Return [x, y] of the center of cell containing provided text 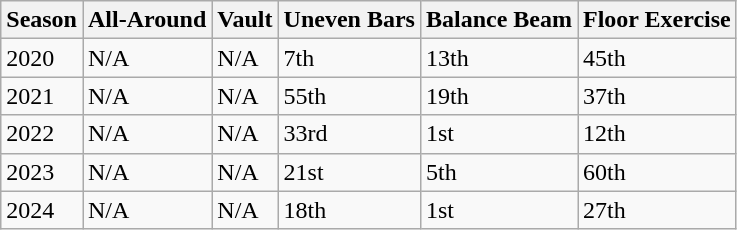
7th [349, 58]
2023 [42, 172]
Vault [245, 20]
18th [349, 210]
13th [498, 58]
27th [658, 210]
2022 [42, 134]
55th [349, 96]
5th [498, 172]
37th [658, 96]
Floor Exercise [658, 20]
2024 [42, 210]
Balance Beam [498, 20]
2021 [42, 96]
45th [658, 58]
60th [658, 172]
21st [349, 172]
Season [42, 20]
2020 [42, 58]
12th [658, 134]
33rd [349, 134]
Uneven Bars [349, 20]
All-Around [146, 20]
19th [498, 96]
